Capture the cell that displays the provided text and extract its [X, Y] central coordinate. 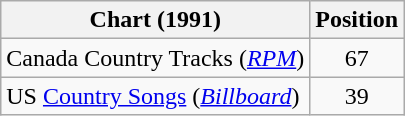
Canada Country Tracks (RPM) [156, 58]
Position [357, 20]
Chart (1991) [156, 20]
39 [357, 96]
67 [357, 58]
US Country Songs (Billboard) [156, 96]
